Extract the (x, y) coordinate from the center of the cell holding the provided text.  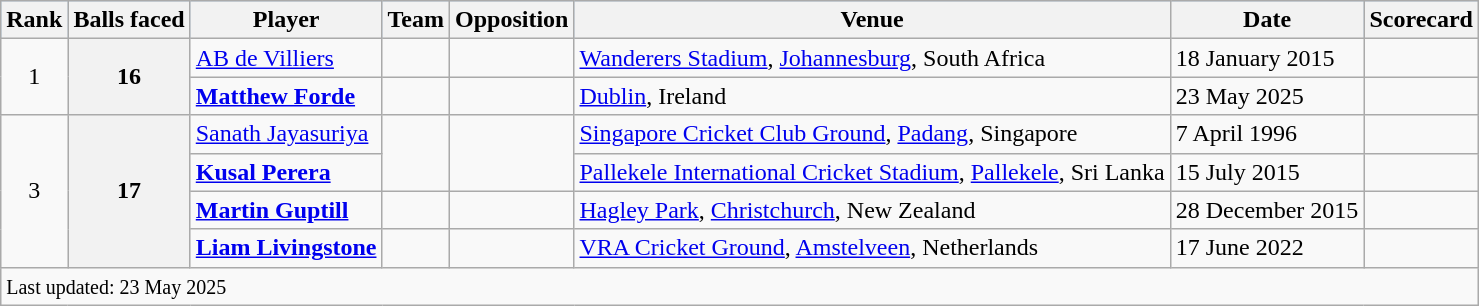
15 July 2015 (1267, 172)
7 April 1996 (1267, 134)
16 (129, 77)
Hagley Park, Christchurch, New Zealand (872, 210)
Kusal Perera (286, 172)
Date (1267, 20)
Venue (872, 20)
17 (129, 191)
17 June 2022 (1267, 248)
Rank (34, 20)
AB de Villiers (286, 58)
Pallekele International Cricket Stadium, Pallekele, Sri Lanka (872, 172)
28 December 2015 (1267, 210)
Opposition (512, 20)
Liam Livingstone (286, 248)
Last updated: 23 May 2025 (740, 286)
VRA Cricket Ground, Amstelveen, Netherlands (872, 248)
23 May 2025 (1267, 96)
Scorecard (1422, 20)
Balls faced (129, 20)
Player (286, 20)
Matthew Forde (286, 96)
Sanath Jayasuriya (286, 134)
Wanderers Stadium, Johannesburg, South Africa (872, 58)
Martin Guptill (286, 210)
Dublin, Ireland (872, 96)
Singapore Cricket Club Ground, Padang, Singapore (872, 134)
3 (34, 191)
18 January 2015 (1267, 58)
1 (34, 77)
Team (416, 20)
